Return (x, y) of the center of cell containing provided text 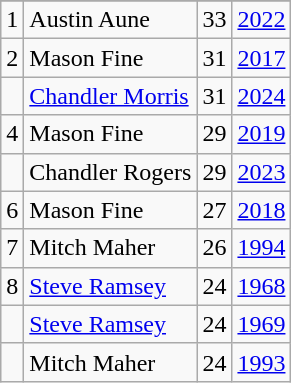
27 (214, 210)
2022 (262, 20)
1 (12, 20)
33 (214, 20)
2 (12, 58)
Chandler Rogers (110, 172)
1993 (262, 362)
Chandler Morris (110, 96)
26 (214, 248)
1969 (262, 324)
6 (12, 210)
1968 (262, 286)
2024 (262, 96)
8 (12, 286)
2018 (262, 210)
Austin Aune (110, 20)
2019 (262, 134)
1994 (262, 248)
2017 (262, 58)
7 (12, 248)
4 (12, 134)
2023 (262, 172)
